Scan for the cell matching the given text and deliver its (X, Y) coordinate at center. 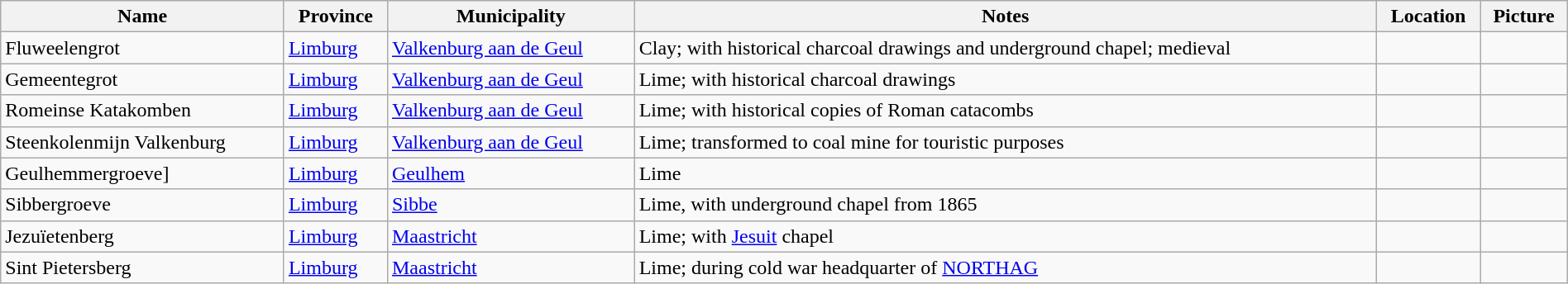
Municipality (511, 17)
Sibbergroeve (142, 205)
Gemeentegrot (142, 79)
Clay; with historical charcoal drawings and underground chapel; medieval (1006, 48)
Lime; during cold war headquarter of NORTHAG (1006, 267)
Fluweelengrot (142, 48)
Jezuïetenberg (142, 236)
Lime (1006, 173)
Notes (1006, 17)
Picture (1523, 17)
Lime; with historical charcoal drawings (1006, 79)
Name (142, 17)
Province (336, 17)
Lime; transformed to coal mine for touristic purposes (1006, 142)
Sibbe (511, 205)
Sint Pietersberg (142, 267)
Lime; with Jesuit chapel (1006, 236)
Romeinse Katakomben (142, 111)
Location (1428, 17)
Lime; with historical copies of Roman catacombs (1006, 111)
Geulhemmergroeve] (142, 173)
Lime, with underground chapel from 1865 (1006, 205)
Geulhem (511, 173)
Steenkolenmijn Valkenburg (142, 142)
